From the cell containing the given text, extract its center point as (x, y) coordinate. 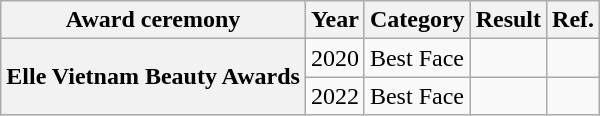
Result (508, 20)
2020 (334, 58)
Year (334, 20)
Award ceremony (154, 20)
Elle Vietnam Beauty Awards (154, 77)
2022 (334, 96)
Ref. (574, 20)
Category (417, 20)
